Locate the cell with the specified text and output its [X, Y] center coordinate. 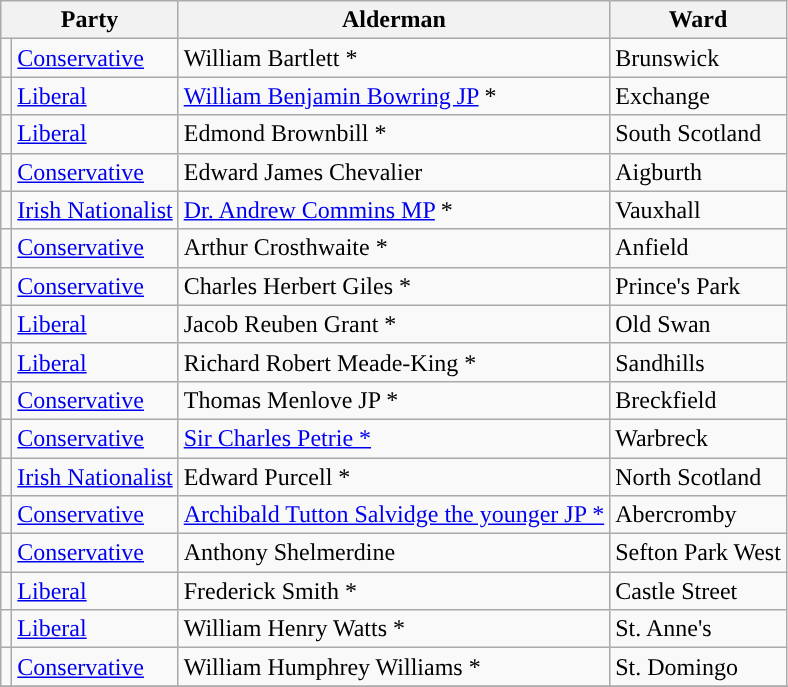
St. Anne's [698, 629]
Aigburth [698, 172]
Warbreck [698, 438]
Arthur Crosthwaite * [394, 248]
St. Domingo [698, 667]
William Bartlett * [394, 58]
Edward James Chevalier [394, 172]
William Benjamin Bowring JP * [394, 96]
Richard Robert Meade-King * [394, 362]
Sandhills [698, 362]
Charles Herbert Giles * [394, 286]
William Humphrey Williams * [394, 667]
Prince's Park [698, 286]
Brunswick [698, 58]
Thomas Menlove JP * [394, 400]
Abercromby [698, 515]
Edward Purcell * [394, 477]
Old Swan [698, 324]
Sir Charles Petrie * [394, 438]
Castle Street [698, 591]
Vauxhall [698, 210]
Sefton Park West [698, 553]
Party [90, 20]
William Henry Watts * [394, 629]
Breckfield [698, 400]
Frederick Smith * [394, 591]
Alderman [394, 20]
Jacob Reuben Grant * [394, 324]
Anfield [698, 248]
Exchange [698, 96]
Dr. Andrew Commins MP * [394, 210]
South Scotland [698, 134]
North Scotland [698, 477]
Archibald Tutton Salvidge the younger JP * [394, 515]
Edmond Brownbill * [394, 134]
Ward [698, 20]
Anthony Shelmerdine [394, 553]
